Scan for the cell matching the given text and deliver its (X, Y) coordinate at center. 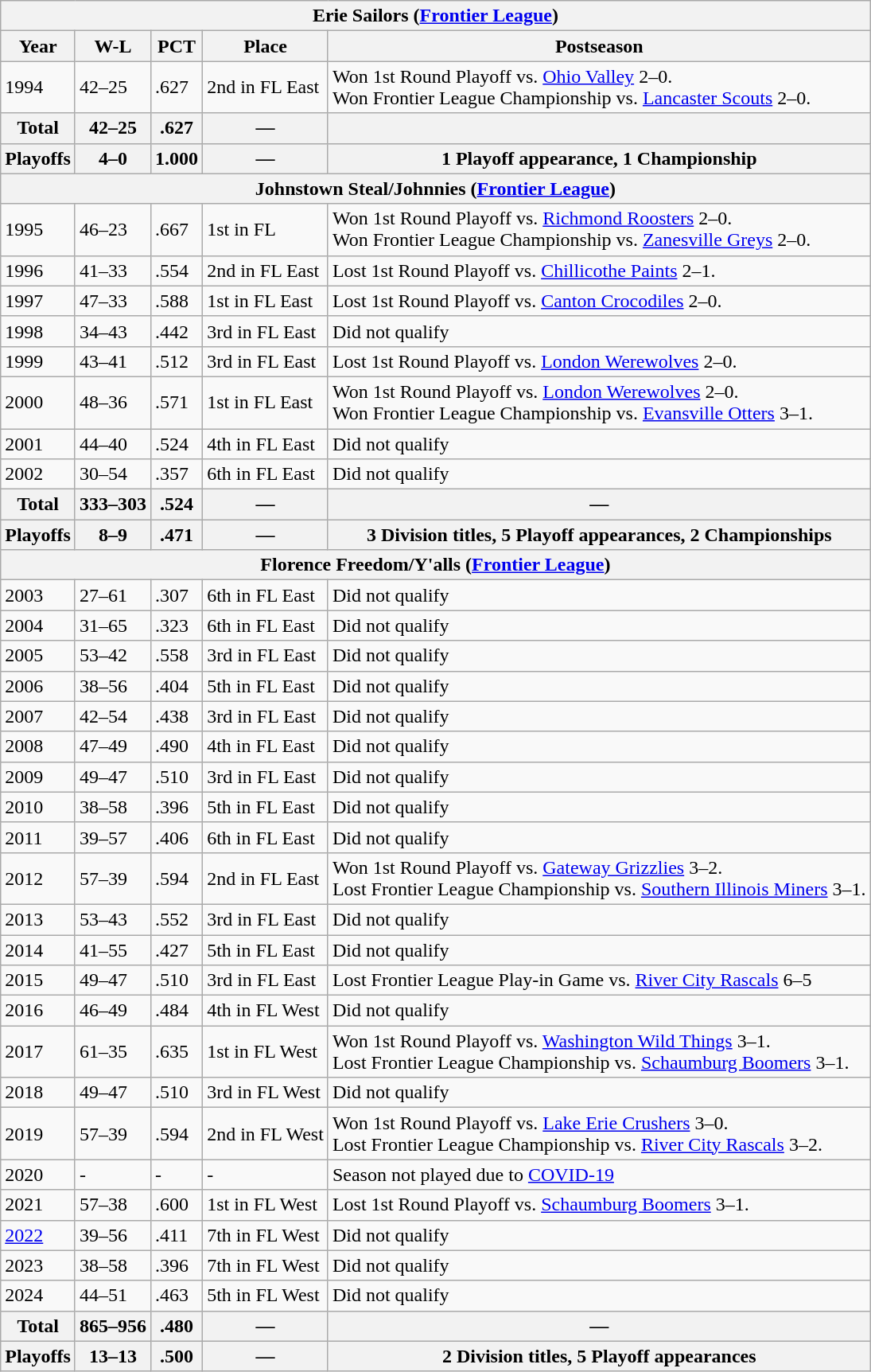
27–61 (113, 595)
2nd in FL West (266, 1133)
57–38 (113, 1205)
.558 (177, 656)
1994 (38, 88)
1995 (38, 229)
1999 (38, 361)
43–41 (113, 361)
53–43 (113, 919)
.600 (177, 1205)
1 Playoff appearance, 1 Championship (599, 158)
3 Division titles, 5 Playoff appearances, 2 Championships (599, 535)
2008 (38, 746)
.404 (177, 686)
41–55 (113, 949)
Lost Frontier League Play-in Game vs. River City Rascals 6–5 (599, 980)
2011 (38, 837)
44–40 (113, 443)
.323 (177, 626)
2015 (38, 980)
41–33 (113, 271)
2020 (38, 1175)
1998 (38, 331)
.411 (177, 1235)
.307 (177, 595)
Lost 1st Round Playoff vs. London Werewolves 2–0. (599, 361)
1.000 (177, 158)
.357 (177, 474)
1997 (38, 301)
39–56 (113, 1235)
Won 1st Round Playoff vs. Washington Wild Things 3–1.Lost Frontier League Championship vs. Schaumburg Boomers 3–1. (599, 1052)
46–23 (113, 229)
Won 1st Round Playoff vs. Richmond Roosters 2–0.Won Frontier League Championship vs. Zanesville Greys 2–0. (599, 229)
Won 1st Round Playoff vs. Ohio Valley 2–0.Won Frontier League Championship vs. Lancaster Scouts 2–0. (599, 88)
2024 (38, 1296)
2021 (38, 1205)
5th in FL West (266, 1296)
31–65 (113, 626)
.480 (177, 1326)
1996 (38, 271)
.635 (177, 1052)
2018 (38, 1093)
.667 (177, 229)
.463 (177, 1296)
2002 (38, 474)
47–33 (113, 301)
2017 (38, 1052)
Florence Freedom/Y'alls (Frontier League) (436, 565)
.554 (177, 271)
8–9 (113, 535)
.427 (177, 949)
.484 (177, 1011)
2023 (38, 1265)
Year (38, 46)
Won 1st Round Playoff vs. Lake Erie Crushers 3–0.Lost Frontier League Championship vs. River City Rascals 3–2. (599, 1133)
.512 (177, 361)
Lost 1st Round Playoff vs. Chillicothe Paints 2–1. (599, 271)
2009 (38, 777)
Erie Sailors (Frontier League) (436, 16)
30–54 (113, 474)
2012 (38, 879)
333–303 (113, 505)
2001 (38, 443)
.571 (177, 403)
.588 (177, 301)
.552 (177, 919)
Place (266, 46)
Won 1st Round Playoff vs. London Werewolves 2–0.Won Frontier League Championship vs. Evansville Otters 3–1. (599, 403)
2014 (38, 949)
53–42 (113, 656)
.406 (177, 837)
4–0 (113, 158)
Johnstown Steal/Johnnies (Frontier League) (436, 189)
39–57 (113, 837)
2013 (38, 919)
.500 (177, 1356)
Lost 1st Round Playoff vs. Schaumburg Boomers 3–1. (599, 1205)
Lost 1st Round Playoff vs. Canton Crocodiles 2–0. (599, 301)
46–49 (113, 1011)
2010 (38, 807)
2007 (38, 716)
44–51 (113, 1296)
2022 (38, 1235)
.471 (177, 535)
2005 (38, 656)
Season not played due to COVID-19 (599, 1175)
13–13 (113, 1356)
Postseason (599, 46)
2004 (38, 626)
1st in FL (266, 229)
48–36 (113, 403)
38–56 (113, 686)
W-L (113, 46)
2 Division titles, 5 Playoff appearances (599, 1356)
2003 (38, 595)
2006 (38, 686)
34–43 (113, 331)
47–49 (113, 746)
.438 (177, 716)
.442 (177, 331)
.490 (177, 746)
PCT (177, 46)
2000 (38, 403)
61–35 (113, 1052)
4th in FL West (266, 1011)
3rd in FL West (266, 1093)
42–54 (113, 716)
2019 (38, 1133)
2016 (38, 1011)
865–956 (113, 1326)
Won 1st Round Playoff vs. Gateway Grizzlies 3–2.Lost Frontier League Championship vs. Southern Illinois Miners 3–1. (599, 879)
